Find where the given text appears and provide that cell's center as [X, Y] coordinate. 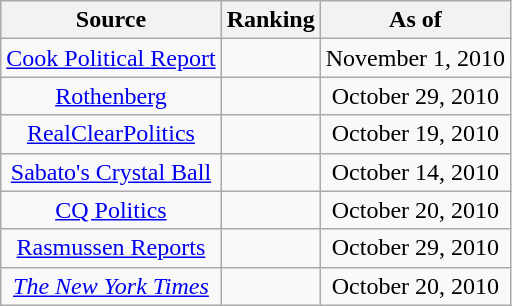
November 1, 2010 [415, 58]
Cook Political Report [111, 58]
As of [415, 20]
CQ Politics [111, 210]
October 19, 2010 [415, 134]
Rothenberg [111, 96]
Ranking [270, 20]
Rasmussen Reports [111, 248]
The New York Times [111, 286]
October 14, 2010 [415, 172]
Source [111, 20]
Sabato's Crystal Ball [111, 172]
RealClearPolitics [111, 134]
